Provide the (X, Y) coordinate of the cell's center where the given text is located.  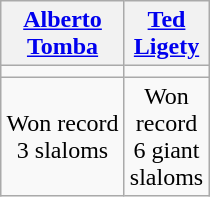
Won record 3 slaloms (63, 136)
Alberto Tomba (63, 34)
Won record 6 giant slaloms (166, 136)
Ted Ligety (166, 34)
